Search for the cell housing the specified text and yield its (x, y) center coordinate. 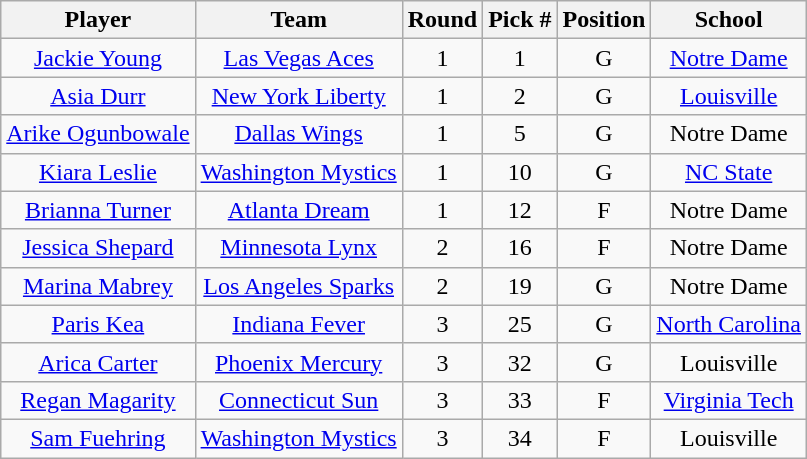
School (729, 20)
25 (520, 324)
Marina Mabrey (98, 286)
North Carolina (729, 324)
19 (520, 286)
5 (520, 134)
Player (98, 20)
Paris Kea (98, 324)
Los Angeles Sparks (298, 286)
NC State (729, 172)
Round (442, 20)
34 (520, 438)
33 (520, 400)
Team (298, 20)
Arike Ogunbowale (98, 134)
Jackie Young (98, 58)
Virginia Tech (729, 400)
16 (520, 248)
Kiara Leslie (98, 172)
Las Vegas Aces (298, 58)
Arica Carter (98, 362)
Dallas Wings (298, 134)
Atlanta Dream (298, 210)
Jessica Shepard (98, 248)
Brianna Turner (98, 210)
Connecticut Sun (298, 400)
Phoenix Mercury (298, 362)
10 (520, 172)
Sam Fuehring (98, 438)
12 (520, 210)
Regan Magarity (98, 400)
Asia Durr (98, 96)
Position (604, 20)
32 (520, 362)
Indiana Fever (298, 324)
New York Liberty (298, 96)
Minnesota Lynx (298, 248)
Pick # (520, 20)
